From the cell containing the given text, extract its center point as [X, Y] coordinate. 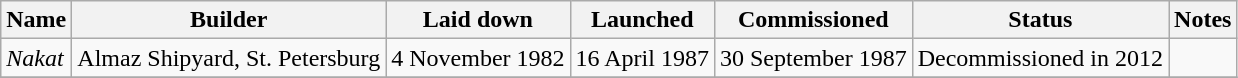
4 November 1982 [478, 58]
Laid down [478, 20]
Notes [1203, 20]
Status [1040, 20]
Launched [642, 20]
Name [36, 20]
16 April 1987 [642, 58]
30 September 1987 [813, 58]
Almaz Shipyard, St. Petersburg [229, 58]
Decommissioned in 2012 [1040, 58]
Commissioned [813, 20]
Nakat [36, 58]
Builder [229, 20]
